Locate the cell with the specified text and output its (X, Y) center coordinate. 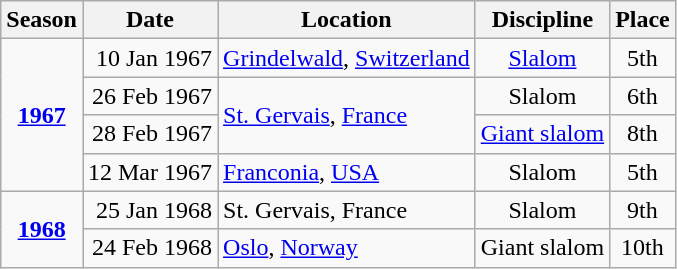
Place (643, 20)
Oslo, Norway (347, 248)
28 Feb 1967 (150, 134)
1967 (42, 115)
10th (643, 248)
9th (643, 210)
8th (643, 134)
Date (150, 20)
Season (42, 20)
25 Jan 1968 (150, 210)
Franconia, USA (347, 172)
6th (643, 96)
Location (347, 20)
24 Feb 1968 (150, 248)
1968 (42, 229)
Discipline (542, 20)
10 Jan 1967 (150, 58)
Grindelwald, Switzerland (347, 58)
26 Feb 1967 (150, 96)
12 Mar 1967 (150, 172)
